From the cell containing the given text, extract its center point as [X, Y] coordinate. 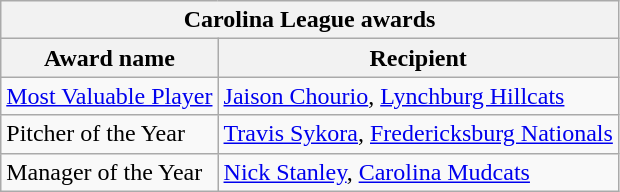
Jaison Chourio, Lynchburg Hillcats [418, 96]
Award name [110, 58]
Nick Stanley, Carolina Mudcats [418, 172]
Carolina League awards [310, 20]
Recipient [418, 58]
Pitcher of the Year [110, 134]
Manager of the Year [110, 172]
Travis Sykora, Fredericksburg Nationals [418, 134]
Most Valuable Player [110, 96]
